Provide the (x, y) coordinate of the cell's center where the given text is located.  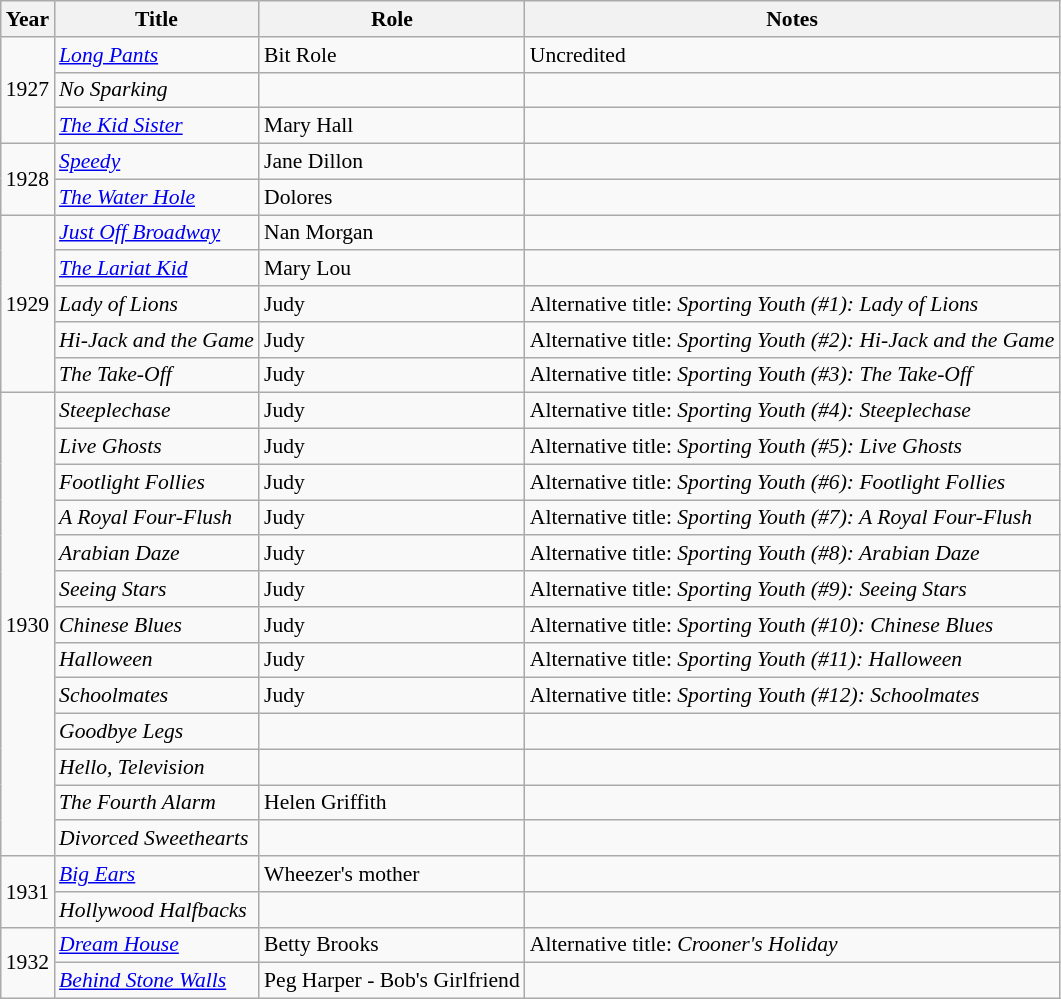
The Kid Sister (156, 126)
The Fourth Alarm (156, 803)
1928 (28, 180)
Helen Griffith (392, 803)
Jane Dillon (392, 162)
Betty Brooks (392, 945)
Alternative title: Sporting Youth (#12): Schoolmates (792, 696)
The Water Hole (156, 197)
Alternative title: Sporting Youth (#11): Halloween (792, 660)
Uncredited (792, 55)
Seeing Stars (156, 589)
Alternative title: Sporting Youth (#8): Arabian Daze (792, 554)
Arabian Daze (156, 554)
Alternative title: Sporting Youth (#1): Lady of Lions (792, 304)
Wheezer's mother (392, 874)
A Royal Four-Flush (156, 518)
Title (156, 19)
Bit Role (392, 55)
Alternative title: Sporting Youth (#10): Chinese Blues (792, 625)
Hello, Television (156, 767)
Hi-Jack and the Game (156, 340)
The Take-Off (156, 375)
Mary Hall (392, 126)
Schoolmates (156, 696)
No Sparking (156, 90)
Just Off Broadway (156, 233)
1930 (28, 624)
Live Ghosts (156, 447)
Alternative title: Sporting Youth (#9): Seeing Stars (792, 589)
Notes (792, 19)
Dream House (156, 945)
Divorced Sweethearts (156, 839)
Alternative title: Sporting Youth (#3): The Take-Off (792, 375)
Alternative title: Sporting Youth (#7): A Royal Four-Flush (792, 518)
Lady of Lions (156, 304)
Halloween (156, 660)
Alternative title: Crooner's Holiday (792, 945)
Chinese Blues (156, 625)
Year (28, 19)
Alternative title: Sporting Youth (#5): Live Ghosts (792, 447)
Nan Morgan (392, 233)
Speedy (156, 162)
Dolores (392, 197)
Long Pants (156, 55)
Goodbye Legs (156, 732)
The Lariat Kid (156, 269)
Alternative title: Sporting Youth (#4): Steeplechase (792, 411)
Behind Stone Walls (156, 981)
Alternative title: Sporting Youth (#6): Footlight Follies (792, 482)
Mary Lou (392, 269)
Steeplechase (156, 411)
1929 (28, 304)
1927 (28, 90)
Role (392, 19)
Alternative title: Sporting Youth (#2): Hi-Jack and the Game (792, 340)
Big Ears (156, 874)
1932 (28, 962)
Hollywood Halfbacks (156, 910)
1931 (28, 892)
Peg Harper - Bob's Girlfriend (392, 981)
Footlight Follies (156, 482)
